Determine the (X, Y) coordinate at the center of the cell enclosing the given text.  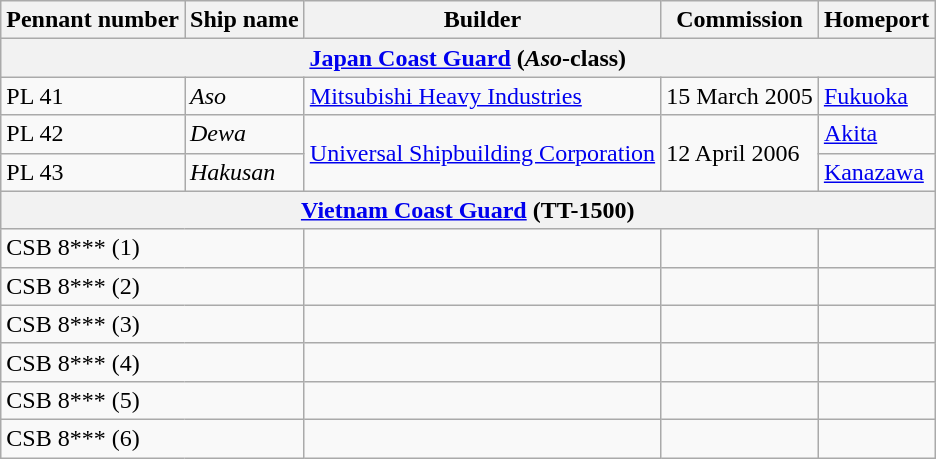
Ship name (244, 20)
15 March 2005 (740, 96)
Vietnam Coast Guard (TT-1500) (468, 210)
Akita (876, 134)
CSB 8*** (4) (153, 362)
CSB 8*** (5) (153, 400)
CSB 8*** (6) (153, 438)
Japan Coast Guard (Aso-class) (468, 58)
Mitsubishi Heavy Industries (482, 96)
CSB 8*** (1) (153, 248)
PL 43 (93, 172)
PL 41 (93, 96)
Kanazawa (876, 172)
Aso (244, 96)
CSB 8*** (2) (153, 286)
Builder (482, 20)
Fukuoka (876, 96)
Hakusan (244, 172)
CSB 8*** (3) (153, 324)
Homeport (876, 20)
12 April 2006 (740, 153)
Pennant number (93, 20)
Commission (740, 20)
Dewa (244, 134)
PL 42 (93, 134)
Universal Shipbuilding Corporation (482, 153)
